Identify which cell holds the provided text, then report its (X, Y) central coordinate. 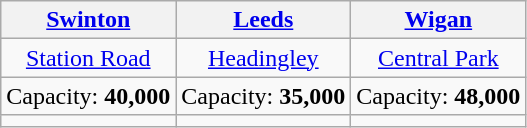
Central Park (438, 58)
Leeds (264, 20)
Swinton (88, 20)
Capacity: 35,000 (264, 96)
Capacity: 40,000 (88, 96)
Station Road (88, 58)
Wigan (438, 20)
Capacity: 48,000 (438, 96)
Headingley (264, 58)
